For the text-containing cell, return its midpoint in [x, y] coordinate format. 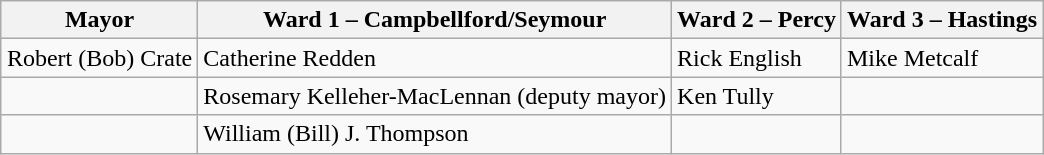
Ward 3 – Hastings [942, 20]
Ward 1 – Campbellford/Seymour [435, 20]
Catherine Redden [435, 58]
Rick English [757, 58]
Mike Metcalf [942, 58]
Rosemary Kelleher-MacLennan (deputy mayor) [435, 96]
William (Bill) J. Thompson [435, 134]
Ward 2 – Percy [757, 20]
Ken Tully [757, 96]
Mayor [99, 20]
Robert (Bob) Crate [99, 58]
